Find where the given text appears and provide that cell's center as [X, Y] coordinate. 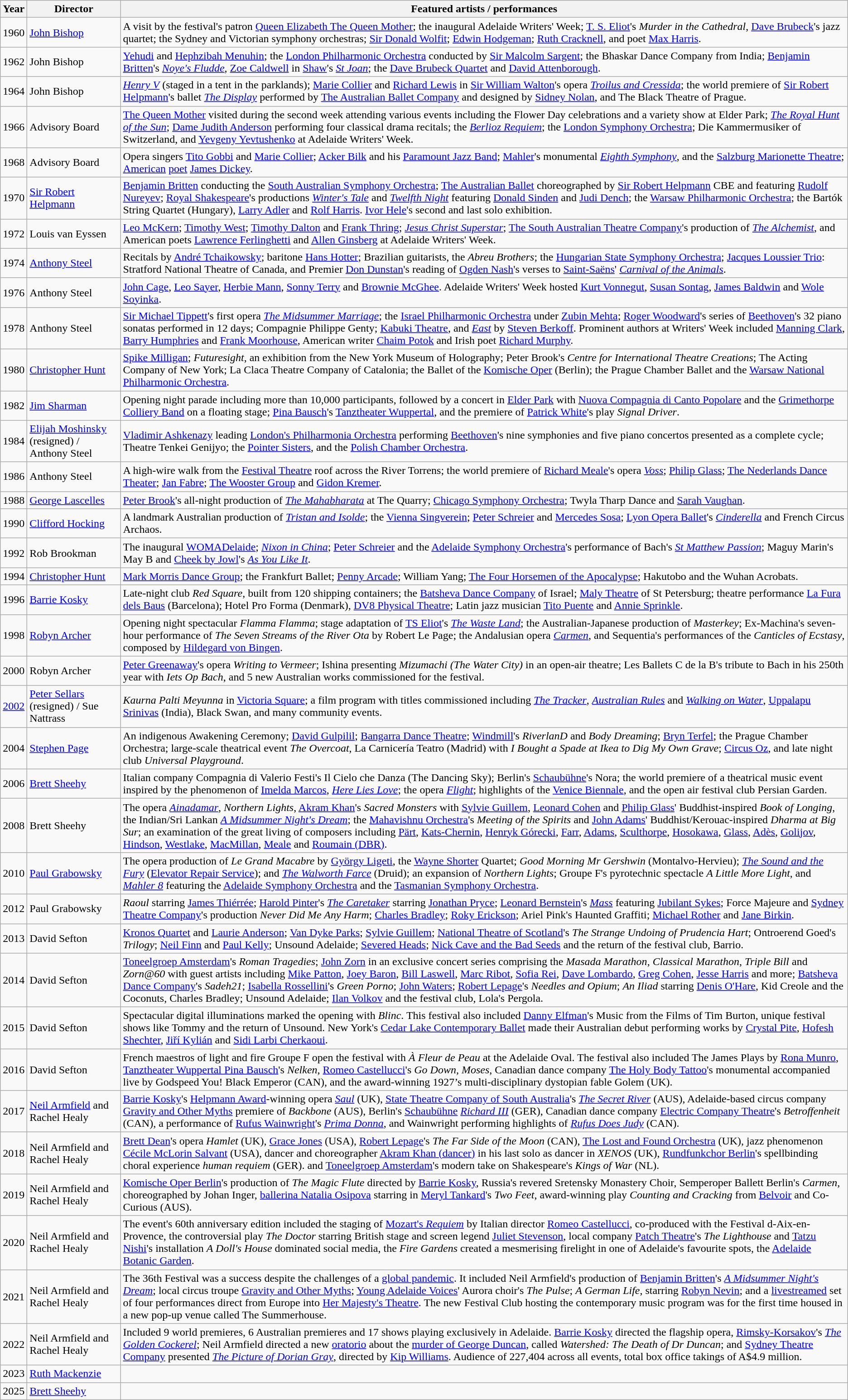
Featured artists / performances [484, 9]
2004 [14, 748]
1996 [14, 600]
2008 [14, 826]
Year [14, 9]
1970 [14, 198]
2018 [14, 1153]
1988 [14, 500]
1986 [14, 477]
2022 [14, 1344]
Clifford Hocking [74, 524]
1980 [14, 370]
2006 [14, 784]
Sir Robert Helpmann [74, 198]
2016 [14, 1070]
2013 [14, 938]
2019 [14, 1195]
1998 [14, 635]
1974 [14, 263]
2015 [14, 1028]
Rob Brookman [74, 553]
1992 [14, 553]
1978 [14, 328]
1990 [14, 524]
2021 [14, 1297]
1960 [14, 33]
Elijah Moshinsky (resigned) / Anthony Steel [74, 441]
1962 [14, 62]
Mark Morris Dance Group; the Frankfurt Ballet; Penny Arcade; William Yang; The Four Horsemen of the Apocalypse; Hakutobo and the Wuhan Acrobats. [484, 576]
2002 [14, 706]
Jim Sharman [74, 405]
Stephen Page [74, 748]
1972 [14, 234]
2012 [14, 909]
1994 [14, 576]
2020 [14, 1242]
George Lascelles [74, 500]
2014 [14, 980]
Louis van Eyssen [74, 234]
2025 [14, 1391]
2010 [14, 873]
1964 [14, 92]
2023 [14, 1374]
1984 [14, 441]
Peter Brook's all-night production of The Mahabharata at The Quarry; Chicago Symphony Orchestra; Twyla Tharp Dance and Sarah Vaughan. [484, 500]
1968 [14, 162]
2017 [14, 1111]
2000 [14, 671]
Barrie Kosky [74, 600]
1966 [14, 127]
1976 [14, 293]
1982 [14, 405]
Peter Sellars (resigned) / Sue Nattrass [74, 706]
Ruth Mackenzie [74, 1374]
Director [74, 9]
